Locate the cell with the specified text and output its [x, y] center coordinate. 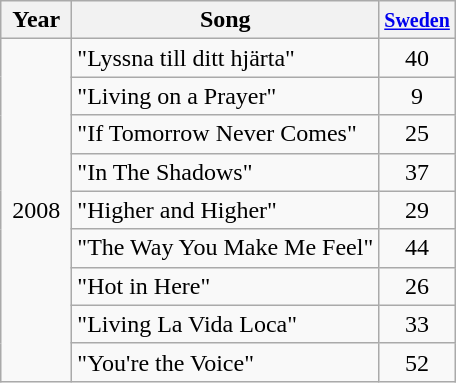
37 [418, 172]
44 [418, 248]
33 [418, 324]
Song [226, 20]
"In The Shadows" [226, 172]
"You're the Voice" [226, 362]
"Hot in Here" [226, 286]
"Lyssna till ditt hjärta" [226, 58]
"Living on a Prayer" [226, 96]
"The Way You Make Me Feel" [226, 248]
29 [418, 210]
Year [36, 20]
9 [418, 96]
"Higher and Higher" [226, 210]
25 [418, 134]
Sweden [418, 20]
2008 [36, 210]
52 [418, 362]
"Living La Vida Loca" [226, 324]
40 [418, 58]
26 [418, 286]
"If Tomorrow Never Comes" [226, 134]
